Locate the cell with the specified text and output its (x, y) center coordinate. 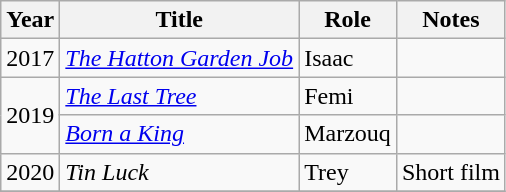
Year (30, 20)
2020 (30, 172)
Tin Luck (180, 172)
The Hatton Garden Job (180, 58)
The Last Tree (180, 96)
Born a King (180, 134)
Notes (450, 20)
Trey (348, 172)
2019 (30, 115)
Marzouq (348, 134)
Isaac (348, 58)
Role (348, 20)
Title (180, 20)
Femi (348, 96)
2017 (30, 58)
Short film (450, 172)
